Capture the cell that displays the provided text and extract its [x, y] central coordinate. 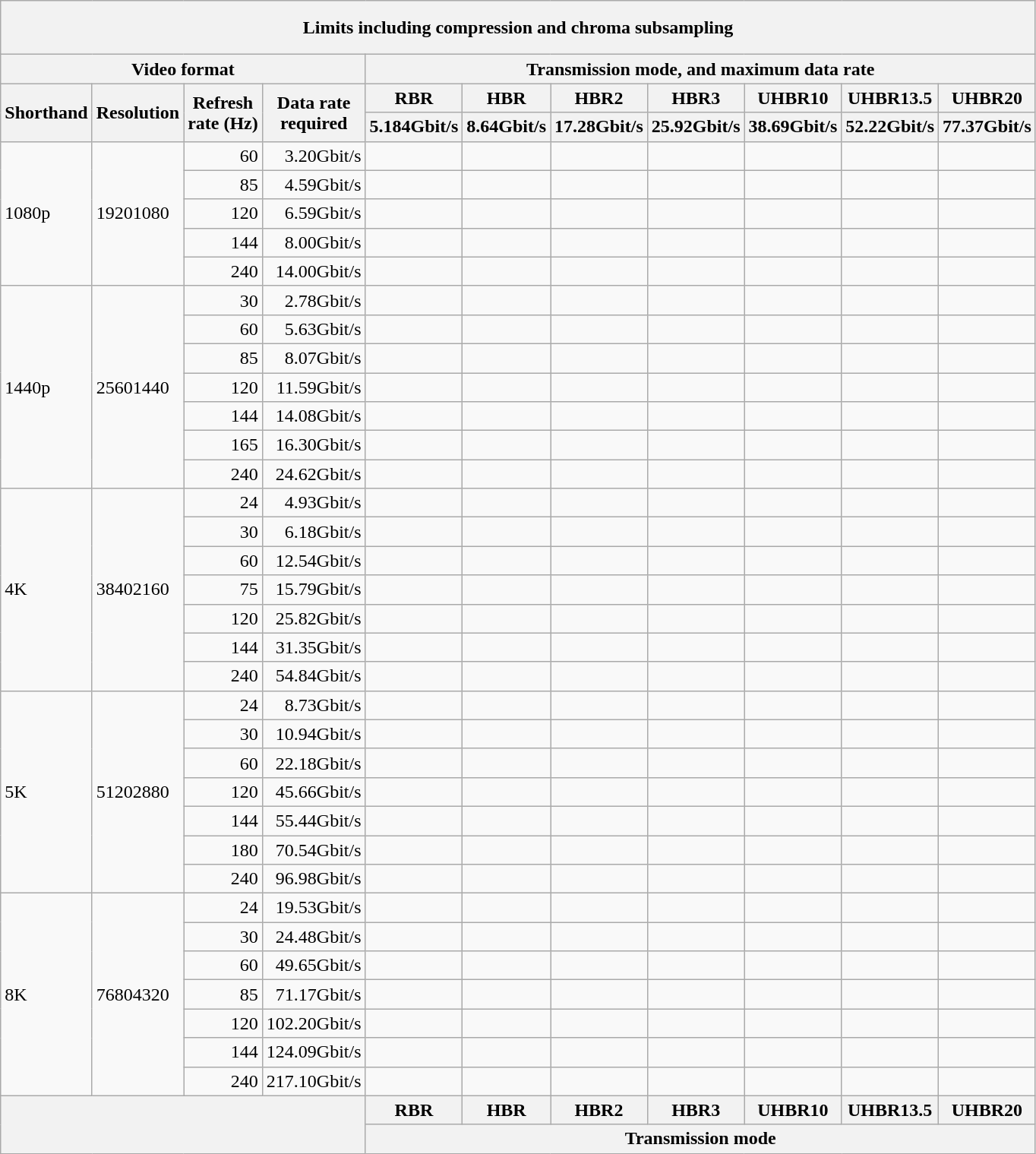
217.10Gbit/s [314, 1081]
75 [223, 590]
25.92Gbit/s [696, 127]
38.69Gbit/s [793, 127]
8.64Gbit/s [507, 127]
17.28Gbit/s [599, 127]
55.44Gbit/s [314, 820]
1080p [46, 213]
14.00Gbit/s [314, 271]
45.66Gbit/s [314, 792]
77.37Gbit/s [987, 127]
3.20Gbit/s [314, 156]
8.73Gbit/s [314, 705]
16.30Gbit/s [314, 445]
4.93Gbit/s [314, 503]
5.184Gbit/s [414, 127]
22.18Gbit/s [314, 763]
Limits including compression and chroma subsampling [518, 27]
71.17Gbit/s [314, 994]
11.59Gbit/s [314, 387]
2.78Gbit/s [314, 300]
8K [46, 994]
4K [46, 590]
25601440 [137, 387]
5K [46, 792]
6.59Gbit/s [314, 213]
70.54Gbit/s [314, 850]
51202880 [137, 792]
180 [223, 850]
102.20Gbit/s [314, 1023]
25.82Gbit/s [314, 618]
31.35Gbit/s [314, 647]
8.00Gbit/s [314, 242]
96.98Gbit/s [314, 879]
76804320 [137, 994]
10.94Gbit/s [314, 734]
1440p [46, 387]
38402160 [137, 590]
19201080 [137, 213]
12.54Gbit/s [314, 561]
Data raterequired [314, 112]
15.79Gbit/s [314, 590]
49.65Gbit/s [314, 966]
Transmission mode, and maximum data rate [700, 69]
24.62Gbit/s [314, 474]
Transmission mode [700, 1139]
24.48Gbit/s [314, 937]
19.53Gbit/s [314, 908]
54.84Gbit/s [314, 676]
5.63Gbit/s [314, 329]
8.07Gbit/s [314, 358]
124.09Gbit/s [314, 1052]
Refreshrate (Hz) [223, 112]
Shorthand [46, 112]
Video format [183, 69]
6.18Gbit/s [314, 532]
14.08Gbit/s [314, 416]
4.59Gbit/s [314, 185]
52.22Gbit/s [890, 127]
165 [223, 445]
Resolution [137, 112]
